Provide the [x, y] coordinate of the cell's center where the given text is located.  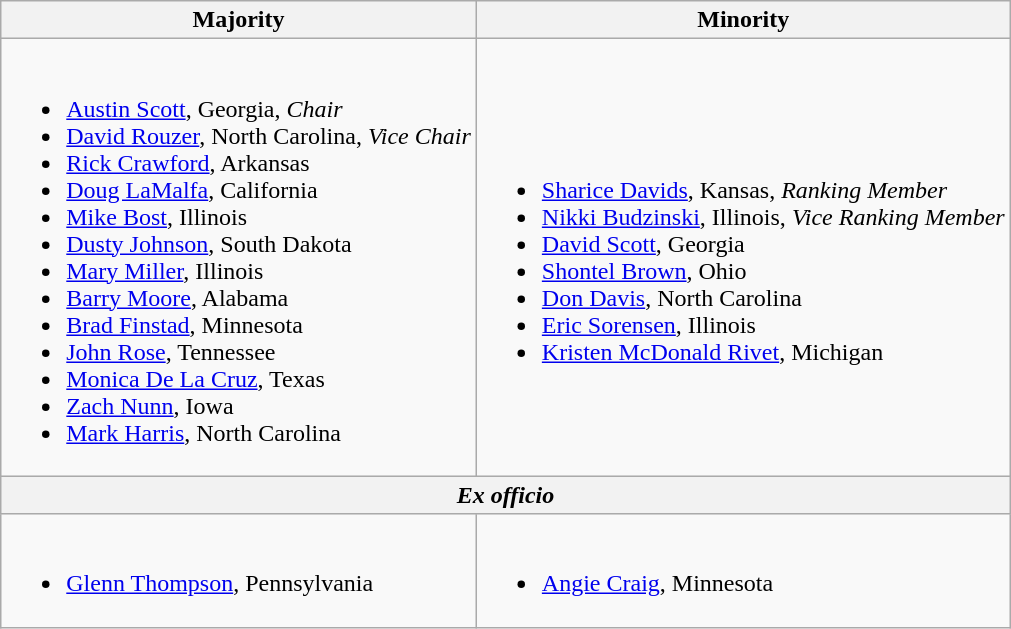
Ex officio [506, 495]
Glenn Thompson, Pennsylvania [239, 570]
Angie Craig, Minnesota [743, 570]
Minority [743, 20]
Majority [239, 20]
